Locate the cell with the specified text and output its [X, Y] center coordinate. 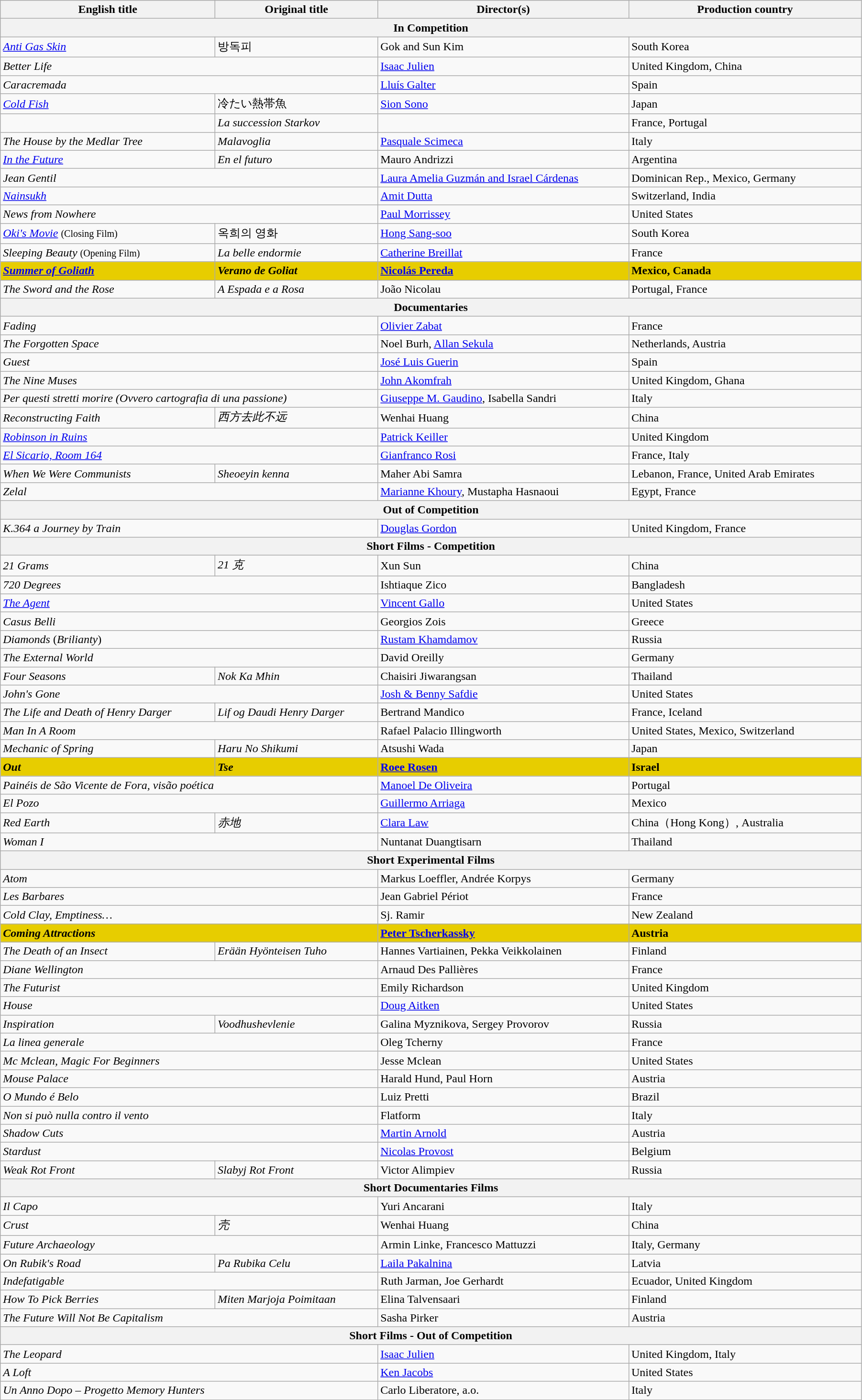
United Kingdom, France [745, 528]
Director(s) [503, 10]
Man In A Room [189, 731]
Vincent Gallo [503, 603]
A Espada e a Rosa [297, 289]
English title [108, 10]
Voodhushevlenie [297, 1024]
Roee Rosen [503, 767]
Argentina [745, 159]
Italy, Germany [745, 1244]
El Sicario, Room 164 [189, 455]
La succession Starkov [297, 123]
Catherine Breillat [503, 253]
A Loft [189, 1372]
Coming Attractions [189, 933]
Mc Mclean, Magic For Beginners [189, 1060]
Sion Sono [503, 104]
China（Hong Kong）, Australia [745, 823]
Production country [745, 10]
Weak Rot Front [108, 1170]
Nuntanat Duangtisarn [503, 842]
Per questi stretti morire (Ovvero cartografia di una passione) [189, 399]
Yuri Ancarani [503, 1206]
Painéis de São Vicente de Fora, visão poética [189, 785]
Stardust [189, 1152]
Atsushi Wada [503, 749]
Atom [189, 878]
In Competition [431, 28]
Diamonds (Brilianty) [189, 639]
Douglas Gordon [503, 528]
Short Experimental Films [431, 860]
방독피 [297, 47]
Manoel De Oliveira [503, 785]
Red Earth [108, 823]
Patrick Keiller [503, 437]
Portugal [745, 785]
Elina Talvensaari [503, 1300]
The Leopard [189, 1354]
21 Grams [108, 566]
Rafael Palacio Illingworth [503, 731]
Carlo Liberatore, a.o. [503, 1390]
Shadow Cuts [189, 1133]
Georgios Zois [503, 621]
El Pozo [189, 803]
Lluís Galter [503, 85]
Anti Gas Skin [108, 47]
La linea generale [189, 1042]
In the Future [108, 159]
How To Pick Berries [108, 1300]
Xun Sun [503, 566]
The Agent [189, 603]
西方去此不远 [297, 418]
Jean Gentil [189, 178]
Gok and Sun Kim [503, 47]
Egypt, France [745, 491]
Markus Loeffler, Andrée Korpys [503, 878]
Haru No Shikumi [297, 749]
House [189, 1006]
Arnaud Des Pallières [503, 969]
Short Films - Competition [431, 546]
Erään Hyönteisen Tuho [297, 951]
Pasquale Scimeca [503, 141]
John's Gone [189, 694]
Gianfranco Rosi [503, 455]
Indefatigable [189, 1281]
Four Seasons [108, 676]
Original title [297, 10]
Les Barbares [189, 897]
Olivier Zabat [503, 325]
Emily Richardson [503, 988]
Guillermo Arriaga [503, 803]
Miten Marjoja Poimitaan [297, 1300]
United Kingdom, Italy [745, 1354]
John Akomfrah [503, 380]
Mexico [745, 803]
Casus Belli [189, 621]
Brazil [745, 1097]
Laila Pakalnina [503, 1263]
João Nicolau [503, 289]
La belle endormie [297, 253]
Laura Amelia Guzmán and Israel Cárdenas [503, 178]
Armin Linke, Francesco Mattuzzi [503, 1244]
News from Nowhere [189, 214]
Latvia [745, 1263]
On Rubik's Road [108, 1263]
Doug Aitken [503, 1006]
Hong Sang-soo [503, 233]
United Kingdom, Ghana [745, 380]
O Mundo é Belo [189, 1097]
When We Were Communists [108, 473]
Mouse Palace [189, 1078]
Cold Fish [108, 104]
Reconstructing Faith [108, 418]
Cold Clay, Emptiness… [189, 915]
Oki's Movie (Closing Film) [108, 233]
Nainsukh [189, 196]
Jean Gabriel Périot [503, 897]
Josh & Benny Safdie [503, 694]
Verano de Goliat [297, 271]
Fading [189, 325]
Out of Competition [431, 510]
Ishtiaque Zico [503, 585]
France, Iceland [745, 712]
Peter Tscherkassky [503, 933]
Better Life [189, 66]
Sheoeyin kenna [297, 473]
Sj. Ramir [503, 915]
Zelal [189, 491]
Martin Arnold [503, 1133]
Harald Hund, Paul Horn [503, 1078]
Galina Myznikova, Sergey Provorov [503, 1024]
Lebanon, France, United Arab Emirates [745, 473]
Dominican Rep., Mexico, Germany [745, 178]
The Forgotten Space [189, 344]
Nicolas Provost [503, 1152]
Mechanic of Spring [108, 749]
The Future Will Not Be Capitalism [189, 1318]
Marianne Khoury, Mustapha Hasnaoui [503, 491]
The Futurist [189, 988]
Belgium [745, 1152]
Hannes Vartiainen, Pekka Veikkolainen [503, 951]
France, Italy [745, 455]
Tse [297, 767]
Switzerland, India [745, 196]
Nicolás Pereda [503, 271]
Summer of Goliath [108, 271]
The Life and Death of Henry Darger [108, 712]
Il Capo [189, 1206]
Inspiration [108, 1024]
The Nine Muses [189, 380]
Sleeping Beauty (Opening Film) [108, 253]
Noel Burh, Allan Sekula [503, 344]
Robinson in Ruins [189, 437]
Clara Law [503, 823]
The Death of an Insect [108, 951]
赤地 [297, 823]
Giuseppe M. Gaudino, Isabella Sandri [503, 399]
Netherlands, Austria [745, 344]
Woman I [189, 842]
Malavoglia [297, 141]
Ken Jacobs [503, 1372]
720 Degrees [189, 585]
K.364 a Journey by Train [189, 528]
Ecuador, United Kingdom [745, 1281]
Un Anno Dopo – Progetto Memory Hunters [189, 1390]
Short Films - Out of Competition [431, 1336]
Jesse Mclean [503, 1060]
Ruth Jarman, Joe Gerhardt [503, 1281]
Victor Alimpiev [503, 1170]
France, Portugal [745, 123]
Oleg Tcherny [503, 1042]
Mexico, Canada [745, 271]
Greece [745, 621]
Guest [189, 362]
United States, Mexico, Switzerland [745, 731]
Flatform [503, 1115]
David Oreilly [503, 657]
The External World [189, 657]
Luiz Pretti [503, 1097]
Non si può nulla contro il vento [189, 1115]
The Sword and the Rose [108, 289]
Paul Morrissey [503, 214]
Bertrand Mandico [503, 712]
En el futuro [297, 159]
The House by the Medlar Tree [108, 141]
José Luis Guerin [503, 362]
Short Documentaries Films [431, 1188]
Rustam Khamdamov [503, 639]
壳 [297, 1226]
New Zealand [745, 915]
21 克 [297, 566]
Bangladesh [745, 585]
Lif og Daudi Henry Darger [297, 712]
Crust [108, 1226]
Slabyj Rot Front [297, 1170]
Future Archaeology [189, 1244]
Pa Rubika Celu [297, 1263]
Israel [745, 767]
옥희의 영화 [297, 233]
Amit Dutta [503, 196]
Portugal, France [745, 289]
Diane Wellington [189, 969]
United Kingdom, China [745, 66]
Documentaries [431, 307]
Out [108, 767]
Nok Ka Mhin [297, 676]
Chaisiri Jiwarangsan [503, 676]
冷たい熱帯魚 [297, 104]
Sasha Pirker [503, 1318]
Caracremada [189, 85]
Mauro Andrizzi [503, 159]
Maher Abi Samra [503, 473]
